Provide the (x, y) coordinate of the cell's center where the given text is located.  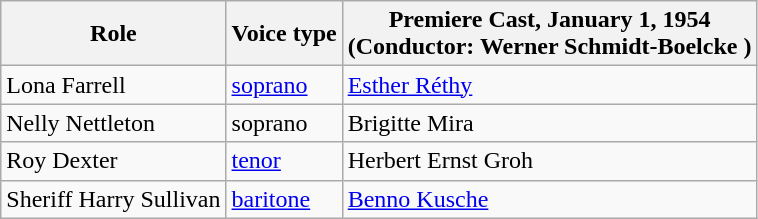
Premiere Cast, January 1, 1954(Conductor: Werner Schmidt-Boelcke ) (550, 34)
baritone (284, 199)
Herbert Ernst Groh (550, 161)
Esther Réthy (550, 85)
Brigitte Mira (550, 123)
Lona Farrell (114, 85)
Nelly Nettleton (114, 123)
Roy Dexter (114, 161)
Sheriff Harry Sullivan (114, 199)
Benno Kusche (550, 199)
Role (114, 34)
Voice type (284, 34)
tenor (284, 161)
